Provide the (x, y) coordinate of the cell's center where the given text is located.  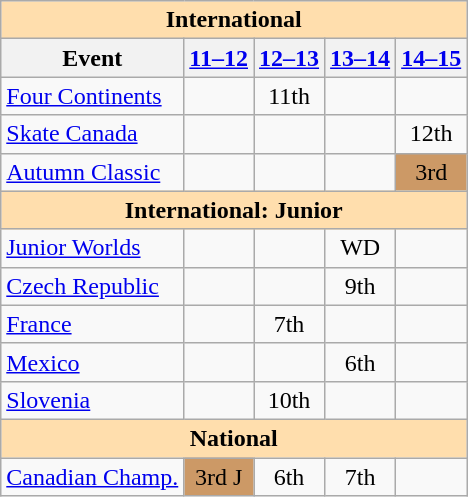
Autumn Classic (92, 172)
Four Continents (92, 96)
International (234, 20)
National (234, 438)
WD (360, 248)
Slovenia (92, 400)
Mexico (92, 362)
9th (360, 286)
3rd J (219, 477)
11–12 (219, 58)
Canadian Champ. (92, 477)
14–15 (432, 58)
3rd (432, 172)
12th (432, 134)
Junior Worlds (92, 248)
13–14 (360, 58)
Czech Republic (92, 286)
Skate Canada (92, 134)
France (92, 324)
Event (92, 58)
International: Junior (234, 210)
11th (290, 96)
10th (290, 400)
12–13 (290, 58)
